Extract the (X, Y) coordinate from the center of the cell holding the provided text.  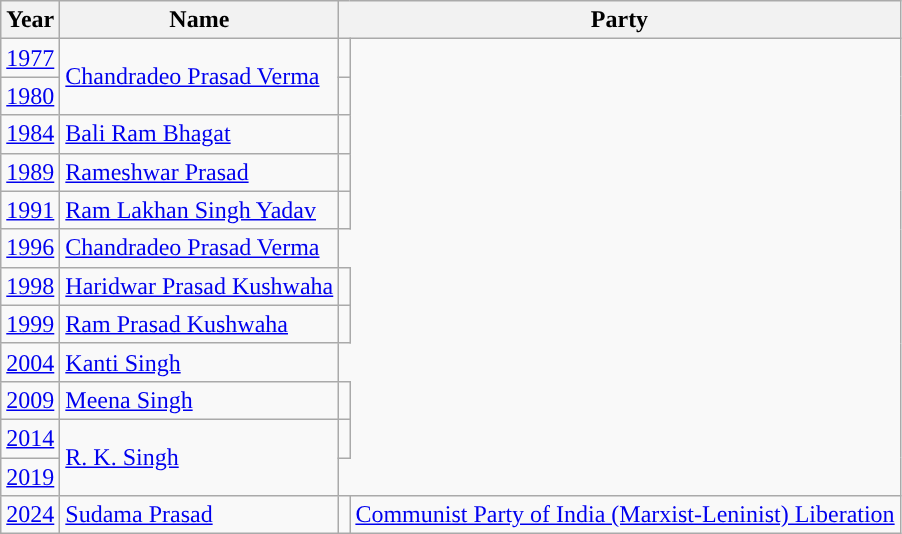
Kanti Singh (200, 362)
1984 (30, 134)
1996 (30, 248)
1980 (30, 96)
2004 (30, 362)
1991 (30, 210)
R. K. Singh (200, 457)
1998 (30, 286)
1989 (30, 172)
Haridwar Prasad Kushwaha (200, 286)
Year (30, 20)
2019 (30, 477)
Meena Singh (200, 400)
Ram Lakhan Singh Yadav (200, 210)
Bali Ram Bhagat (200, 134)
Party (620, 20)
Rameshwar Prasad (200, 172)
1999 (30, 324)
Name (200, 20)
2024 (30, 515)
2009 (30, 400)
2014 (30, 438)
Sudama Prasad (200, 515)
1977 (30, 58)
Communist Party of India (Marxist-Leninist) Liberation (625, 515)
Ram Prasad Kushwaha (200, 324)
